Detect which cell encompasses the target text, then output its [X, Y] center coordinate. 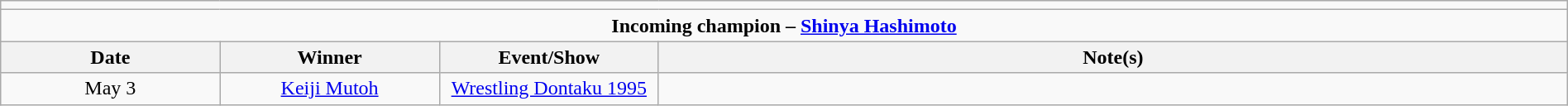
Event/Show [549, 57]
Date [111, 57]
Incoming champion – Shinya Hashimoto [784, 26]
Keiji Mutoh [329, 89]
Winner [329, 57]
May 3 [111, 89]
Note(s) [1113, 57]
Wrestling Dontaku 1995 [549, 89]
